Find where the given text appears and provide that cell's center as [X, Y] coordinate. 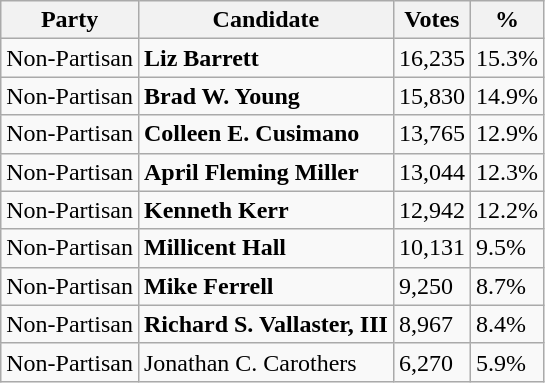
12,942 [432, 210]
Party [70, 20]
% [506, 20]
Brad W. Young [266, 96]
15.3% [506, 58]
13,044 [432, 172]
13,765 [432, 134]
Votes [432, 20]
April Fleming Miller [266, 172]
9,250 [432, 286]
6,270 [432, 362]
14.9% [506, 96]
Kenneth Kerr [266, 210]
8,967 [432, 324]
5.9% [506, 362]
9.5% [506, 248]
12.2% [506, 210]
Richard S. Vallaster, III [266, 324]
8.7% [506, 286]
12.3% [506, 172]
12.9% [506, 134]
Millicent Hall [266, 248]
Liz Barrett [266, 58]
Mike Ferrell [266, 286]
Candidate [266, 20]
Jonathan C. Carothers [266, 362]
10,131 [432, 248]
15,830 [432, 96]
8.4% [506, 324]
Colleen E. Cusimano [266, 134]
16,235 [432, 58]
